Return [x, y] of the center of cell containing provided text 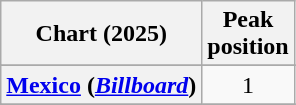
Mexico (Billboard) [102, 85]
1 [248, 85]
Peakposition [248, 34]
Chart (2025) [102, 34]
